Extract the (x, y) coordinate from the center of the cell holding the provided text.  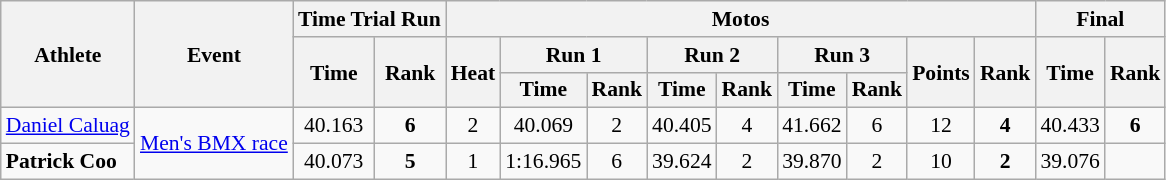
Heat (473, 72)
Run 2 (712, 55)
40.073 (334, 162)
Run 1 (574, 55)
Motos (741, 19)
40.405 (682, 126)
40.433 (1070, 126)
Daniel Caluag (68, 126)
5 (410, 162)
40.069 (543, 126)
41.662 (812, 126)
12 (941, 126)
39.624 (682, 162)
Points (941, 72)
10 (941, 162)
1 (473, 162)
Time Trial Run (370, 19)
39.076 (1070, 162)
Event (214, 54)
Patrick Coo (68, 162)
Final (1100, 19)
40.163 (334, 126)
Run 3 (842, 55)
Athlete (68, 54)
1:16.965 (543, 162)
Men's BMX race (214, 144)
39.870 (812, 162)
